Pinpoint the cell where the given text exists, returning its (x, y) midpoint coordinate. 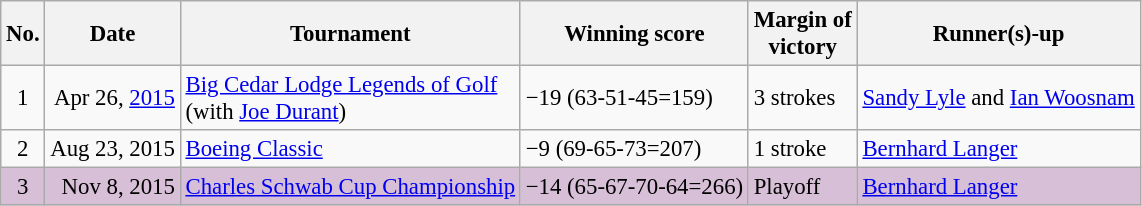
3 strokes (802, 98)
Boeing Classic (350, 149)
Big Cedar Lodge Legends of Golf(with Joe Durant) (350, 98)
Sandy Lyle and Ian Woosnam (998, 98)
Winning score (634, 34)
Date (112, 34)
−14 (65-67-70-64=266) (634, 187)
Tournament (350, 34)
No. (23, 34)
−9 (69-65-73=207) (634, 149)
1 (23, 98)
Nov 8, 2015 (112, 187)
2 (23, 149)
Apr 26, 2015 (112, 98)
Runner(s)-up (998, 34)
Charles Schwab Cup Championship (350, 187)
Playoff (802, 187)
−19 (63-51-45=159) (634, 98)
3 (23, 187)
Margin ofvictory (802, 34)
1 stroke (802, 149)
Aug 23, 2015 (112, 149)
